Return [x, y] of the center of cell containing provided text 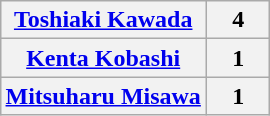
Toshiaki Kawada [103, 20]
Mitsuharu Misawa [103, 96]
4 [238, 20]
Kenta Kobashi [103, 58]
